Provide the (X, Y) coordinate of the cell's center where the given text is located.  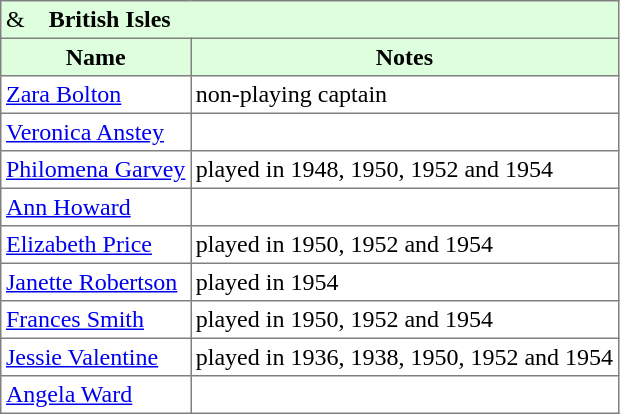
& British Isles (310, 20)
Notes (405, 57)
Zara Bolton (96, 95)
Jessie Valentine (96, 357)
Philomena Garvey (96, 170)
non-playing captain (405, 95)
Janette Robertson (96, 282)
played in 1936, 1938, 1950, 1952 and 1954 (405, 357)
Angela Ward (96, 395)
played in 1954 (405, 282)
Ann Howard (96, 207)
Veronica Anstey (96, 132)
played in 1948, 1950, 1952 and 1954 (405, 170)
Name (96, 57)
Elizabeth Price (96, 245)
Frances Smith (96, 320)
